Return (x, y) of the center of cell containing provided text 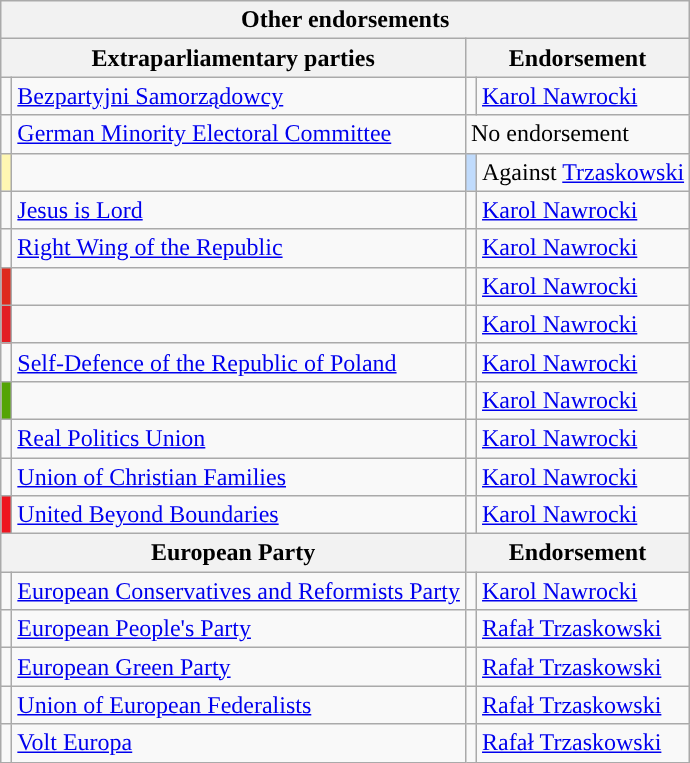
Right Wing of the Republic (239, 248)
United Beyond Boundaries (239, 515)
Real Politics Union (239, 438)
European People's Party (239, 629)
Other endorsements (346, 20)
Bezpartyjni Samorządowcy (239, 96)
European Party (234, 553)
Against Trzaskowski (584, 172)
No endorsement (577, 134)
European Conservatives and Reformists Party (239, 591)
Jesus is Lord (239, 210)
German Minority Electoral Committee (239, 134)
European Green Party (239, 667)
Volt Europa (239, 743)
Self-Defence of the Republic of Poland (239, 362)
Union of European Federalists (239, 705)
Extraparliamentary parties (234, 58)
Union of Christian Families (239, 477)
